Find where the given text appears and provide that cell's center as (X, Y) coordinate. 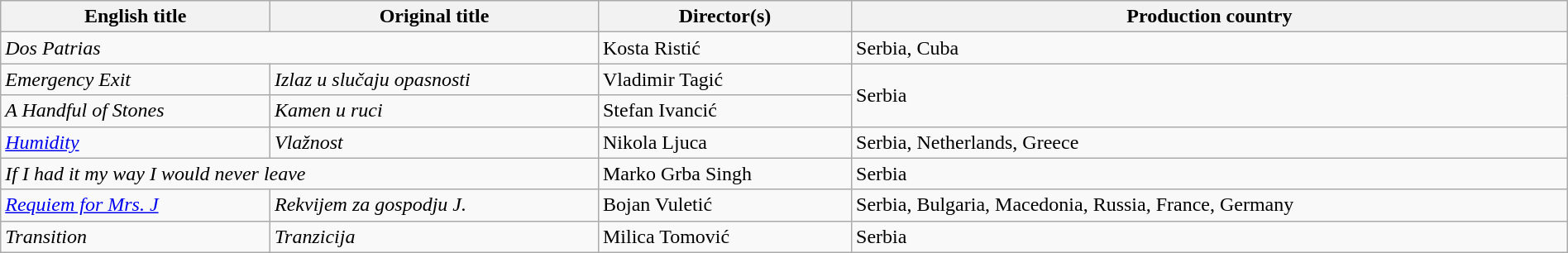
Milica Tomović (724, 236)
Original title (433, 17)
A Handful of Stones (136, 111)
Bojan Vuletić (724, 205)
Marko Grba Singh (724, 174)
Director(s) (724, 17)
Serbia, Bulgaria, Macedonia, Russia, France, Germany (1210, 205)
Nikola Ljuca (724, 142)
Kamen u ruci (433, 111)
Serbia, Cuba (1210, 48)
Serbia, Netherlands, Greece (1210, 142)
Emergency Exit (136, 79)
Vlažnost (433, 142)
Izlaz u slučaju opasnosti (433, 79)
Humidity (136, 142)
Rekvijem za gospodju J. (433, 205)
Dos Patrias (299, 48)
Kosta Ristić (724, 48)
Requiem for Mrs. J (136, 205)
English title (136, 17)
Transition (136, 236)
If I had it my way I would never leave (299, 174)
Vladimir Tagić (724, 79)
Stefan Ivancić (724, 111)
Tranzicija (433, 236)
Production country (1210, 17)
